From the cell containing the given text, extract its center point as (x, y) coordinate. 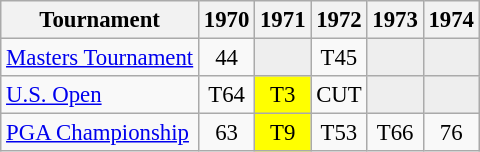
1970 (227, 20)
T64 (227, 95)
1974 (451, 20)
63 (227, 133)
T66 (395, 133)
T3 (283, 95)
PGA Championship (100, 133)
1971 (283, 20)
U.S. Open (100, 95)
CUT (339, 95)
T45 (339, 58)
T53 (339, 133)
1973 (395, 20)
1972 (339, 20)
76 (451, 133)
Masters Tournament (100, 58)
T9 (283, 133)
Tournament (100, 20)
44 (227, 58)
